Search for the cell housing the specified text and yield its [x, y] center coordinate. 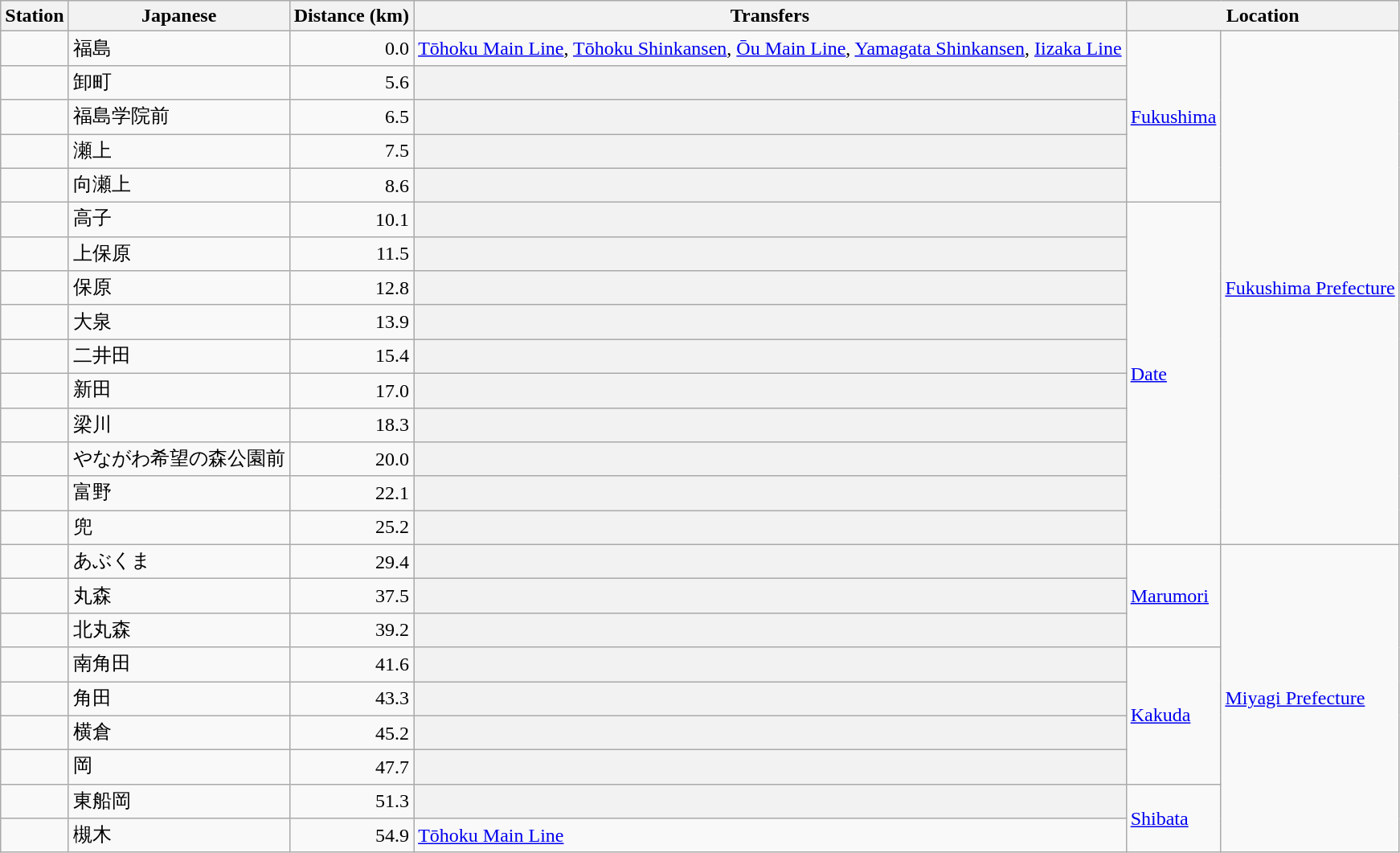
15.4 [351, 357]
岡 [178, 767]
45.2 [351, 733]
向瀬上 [178, 185]
Location [1263, 16]
6.5 [351, 117]
17.0 [351, 391]
槻木 [178, 836]
卸町 [178, 82]
25.2 [351, 527]
Date [1173, 374]
あぶくま [178, 561]
8.6 [351, 185]
0.0 [351, 48]
29.4 [351, 561]
富野 [178, 494]
南角田 [178, 664]
22.1 [351, 494]
43.3 [351, 699]
Shibata [1173, 818]
54.9 [351, 836]
12.8 [351, 288]
37.5 [351, 597]
丸森 [178, 597]
Tōhoku Main Line, Tōhoku Shinkansen, Ōu Main Line, Yamagata Shinkansen, Iizaka Line [770, 48]
Japanese [178, 16]
Distance (km) [351, 16]
13.9 [351, 322]
福島 [178, 48]
東船岡 [178, 801]
51.3 [351, 801]
北丸森 [178, 630]
10.1 [351, 220]
20.0 [351, 460]
5.6 [351, 82]
Kakuda [1173, 716]
Fukushima [1173, 117]
Tōhoku Main Line [770, 836]
高子 [178, 220]
47.7 [351, 767]
18.3 [351, 424]
41.6 [351, 664]
Station [35, 16]
Fukushima Prefecture [1310, 288]
Transfers [770, 16]
Marumori [1173, 596]
11.5 [351, 254]
39.2 [351, 630]
二井田 [178, 357]
福島学院前 [178, 117]
兜 [178, 527]
7.5 [351, 151]
Miyagi Prefecture [1310, 698]
新田 [178, 391]
梁川 [178, 424]
角田 [178, 699]
やながわ希望の森公園前 [178, 460]
瀬上 [178, 151]
上保原 [178, 254]
保原 [178, 288]
大泉 [178, 322]
横倉 [178, 733]
